Capture the cell that displays the provided text and extract its [X, Y] central coordinate. 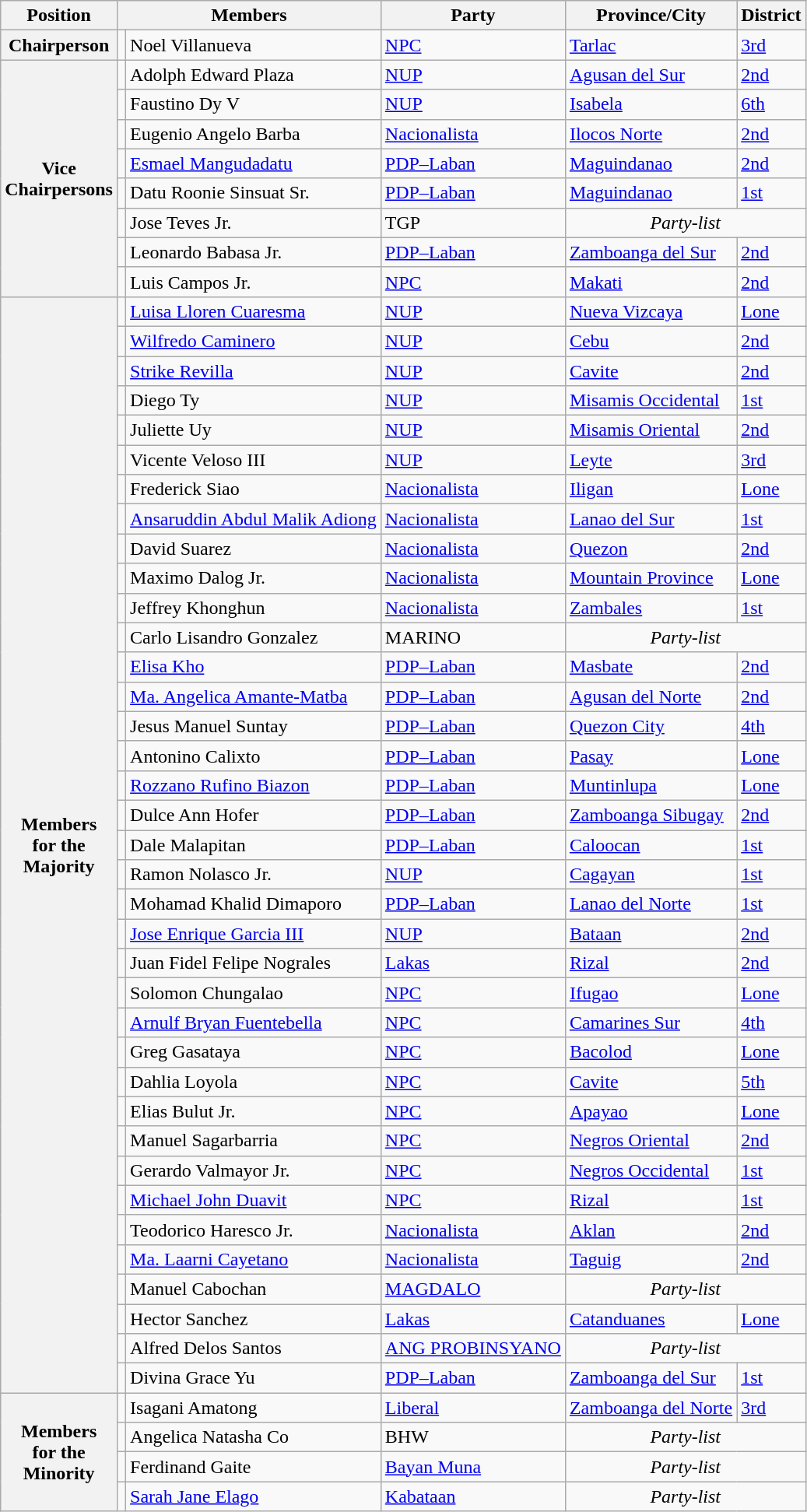
Negros Oriental [651, 1141]
Manuel Cabochan [254, 1289]
Dulce Ann Hofer [254, 815]
BHW [473, 1437]
Aklan [651, 1230]
Manuel Sagarbarria [254, 1141]
Leyte [651, 460]
Dahlia Loyola [254, 1082]
Sarah Jane Elago [254, 1496]
David Suarez [254, 549]
Chairperson [59, 45]
Teodorico Haresco Jr. [254, 1230]
Liberal [473, 1408]
Elias Bulut Jr. [254, 1111]
Ansaruddin Abdul Malik Adiong [254, 519]
Mountain Province [651, 578]
Makati [651, 282]
Ramon Nolasco Jr. [254, 875]
Divina Grace Yu [254, 1378]
Alfred Delos Santos [254, 1349]
Vicente Veloso III [254, 460]
Eugenio Angelo Barba [254, 134]
Elisa Kho [254, 667]
Ma. Angelica Amante-Matba [254, 696]
Esmael Mangudadatu [254, 163]
Carlo Lisandro Gonzalez [254, 637]
Leonardo Babasa Jr. [254, 252]
Isabela [651, 104]
Caloocan [651, 844]
Luisa Lloren Cuaresma [254, 311]
Ilocos Norte [651, 134]
Antonino Calixto [254, 756]
Noel Villanueva [254, 45]
Mohamad Khalid Dimaporo [254, 904]
ViceChairpersons [59, 178]
Angelica Natasha Co [254, 1437]
MARINO [473, 637]
Michael John Duavit [254, 1200]
Members [249, 16]
Party [473, 16]
ANG PROBINSYANO [473, 1349]
Agusan del Sur [651, 75]
Ma. Laarni Cayetano [254, 1259]
MAGDALO [473, 1289]
Tarlac [651, 45]
TGP [473, 223]
Lanao del Sur [651, 519]
Masbate [651, 667]
Ferdinand Gaite [254, 1467]
Jesus Manuel Suntay [254, 726]
Negros Occidental [651, 1170]
Adolph Edward Plaza [254, 75]
Lanao del Norte [651, 904]
Greg Gasataya [254, 1052]
Misamis Oriental [651, 430]
Province/City [651, 16]
Bacolod [651, 1052]
Rozzano Rufino Biazon [254, 785]
Juan Fidel Felipe Nograles [254, 963]
Membersfor theMinority [59, 1452]
Cagayan [651, 875]
Dale Malapitan [254, 844]
Jeffrey Khonghun [254, 608]
Apayao [651, 1111]
Taguig [651, 1259]
Nueva Vizcaya [651, 311]
Camarines Sur [651, 1023]
Luis Campos Jr. [254, 282]
Gerardo Valmayor Jr. [254, 1170]
Hector Sanchez [254, 1319]
Maximo Dalog Jr. [254, 578]
Quezon City [651, 726]
Arnulf Bryan Fuentebella [254, 1023]
Bayan Muna [473, 1467]
Jose Teves Jr. [254, 223]
Misamis Occidental [651, 401]
Isagani Amatong [254, 1408]
Bataan [651, 934]
Iligan [651, 489]
Zamboanga del Norte [651, 1408]
Quezon [651, 549]
Kabataan [473, 1496]
Zambales [651, 608]
Strike Revilla [254, 371]
6th [771, 104]
Agusan del Norte [651, 696]
Muntinlupa [651, 785]
5th [771, 1082]
Wilfredo Caminero [254, 341]
Position [59, 16]
Catanduanes [651, 1319]
Ifugao [651, 993]
Zamboanga Sibugay [651, 815]
Faustino Dy V [254, 104]
Datu Roonie Sinsuat Sr. [254, 193]
District [771, 16]
Membersfor theMajority [59, 844]
Pasay [651, 756]
Solomon Chungalao [254, 993]
Diego Ty [254, 401]
Cebu [651, 341]
Jose Enrique Garcia III [254, 934]
Frederick Siao [254, 489]
Juliette Uy [254, 430]
